Output the (x, y) coordinate of the center of the cell containing the given text.  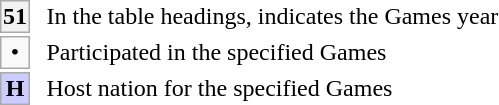
51 (15, 16)
• (15, 52)
H (15, 88)
